Scan for the cell matching the given text and deliver its [X, Y] coordinate at center. 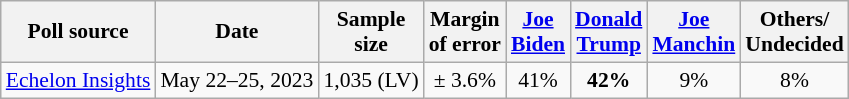
1,035 (LV) [370, 80]
JoeBiden [538, 32]
42% [608, 80]
Others/Undecided [794, 32]
Echelon Insights [78, 80]
9% [694, 80]
± 3.6% [465, 80]
JoeManchin [694, 32]
Poll source [78, 32]
Date [236, 32]
Marginof error [465, 32]
May 22–25, 2023 [236, 80]
DonaldTrump [608, 32]
Samplesize [370, 32]
8% [794, 80]
41% [538, 80]
